For the text-containing cell, return its midpoint in [x, y] coordinate format. 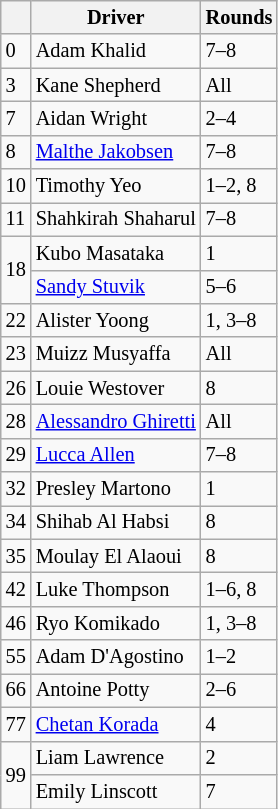
35 [16, 556]
18 [16, 270]
Sandy Stuvik [116, 287]
Moulay El Alaoui [116, 556]
Muizz Musyaffa [116, 354]
2 [240, 758]
5–6 [240, 287]
Lucca Allen [116, 455]
66 [16, 690]
Kane Shepherd [116, 85]
3 [16, 85]
Malthe Jakobsen [116, 152]
1–6, 8 [240, 589]
Timothy Yeo [116, 186]
99 [16, 774]
Antoine Potty [116, 690]
0 [16, 51]
10 [16, 186]
Driver [116, 17]
1–2, 8 [240, 186]
Adam Khalid [116, 51]
Alessandro Ghiretti [116, 421]
22 [16, 320]
34 [16, 522]
77 [16, 724]
Chetan Korada [116, 724]
55 [16, 657]
11 [16, 219]
1–2 [240, 657]
2–4 [240, 118]
Alister Yoong [116, 320]
Shihab Al Habsi [116, 522]
Shahkirah Shaharul [116, 219]
Presley Martono [116, 489]
23 [16, 354]
Rounds [240, 17]
4 [240, 724]
Kubo Masataka [116, 253]
Liam Lawrence [116, 758]
Ryo Komikado [116, 623]
Adam D'Agostino [116, 657]
Louie Westover [116, 388]
26 [16, 388]
42 [16, 589]
46 [16, 623]
Aidan Wright [116, 118]
Emily Linscott [116, 791]
Luke Thompson [116, 589]
32 [16, 489]
2–6 [240, 690]
28 [16, 421]
29 [16, 455]
